Extract the [x, y] coordinate from the center of the cell holding the provided text.  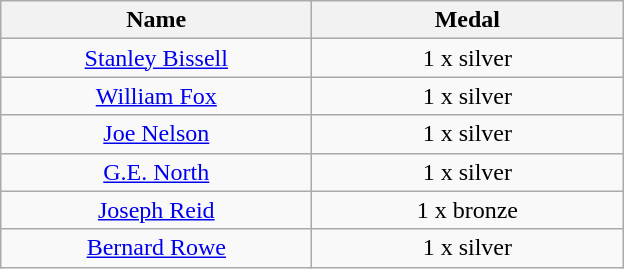
Joseph Reid [156, 210]
Stanley Bissell [156, 58]
G.E. North [156, 172]
William Fox [156, 96]
Bernard Rowe [156, 248]
1 x bronze [468, 210]
Joe Nelson [156, 134]
Name [156, 20]
Medal [468, 20]
